Search for the cell housing the specified text and yield its [X, Y] center coordinate. 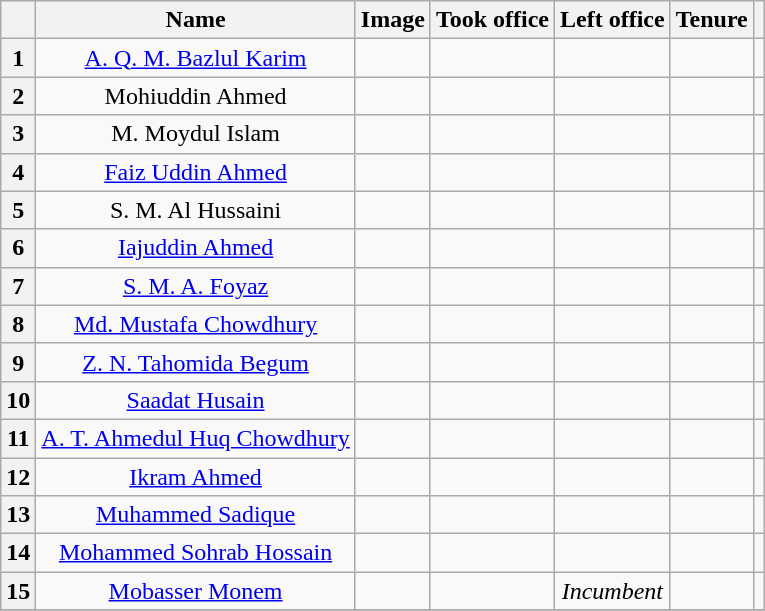
Image [392, 20]
Ikram Ahmed [196, 477]
Saadat Husain [196, 400]
6 [18, 248]
8 [18, 324]
Md. Mustafa Chowdhury [196, 324]
Faiz Uddin Ahmed [196, 172]
Name [196, 20]
S. M. A. Foyaz [196, 286]
Left office [613, 20]
11 [18, 438]
1 [18, 58]
10 [18, 400]
Z. N. Tahomida Begum [196, 362]
4 [18, 172]
3 [18, 134]
M. Moydul Islam [196, 134]
15 [18, 591]
5 [18, 210]
Mohammed Sohrab Hossain [196, 553]
12 [18, 477]
Tenure [712, 20]
A. T. Ahmedul Huq Chowdhury [196, 438]
Mobasser Monem [196, 591]
13 [18, 515]
Took office [492, 20]
7 [18, 286]
Muhammed Sadique [196, 515]
Iajuddin Ahmed [196, 248]
9 [18, 362]
S. M. Al Hussaini [196, 210]
Mohiuddin Ahmed [196, 96]
2 [18, 96]
A. Q. M. Bazlul Karim [196, 58]
14 [18, 553]
Incumbent [613, 591]
